Find where the given text appears and provide that cell's center as [X, Y] coordinate. 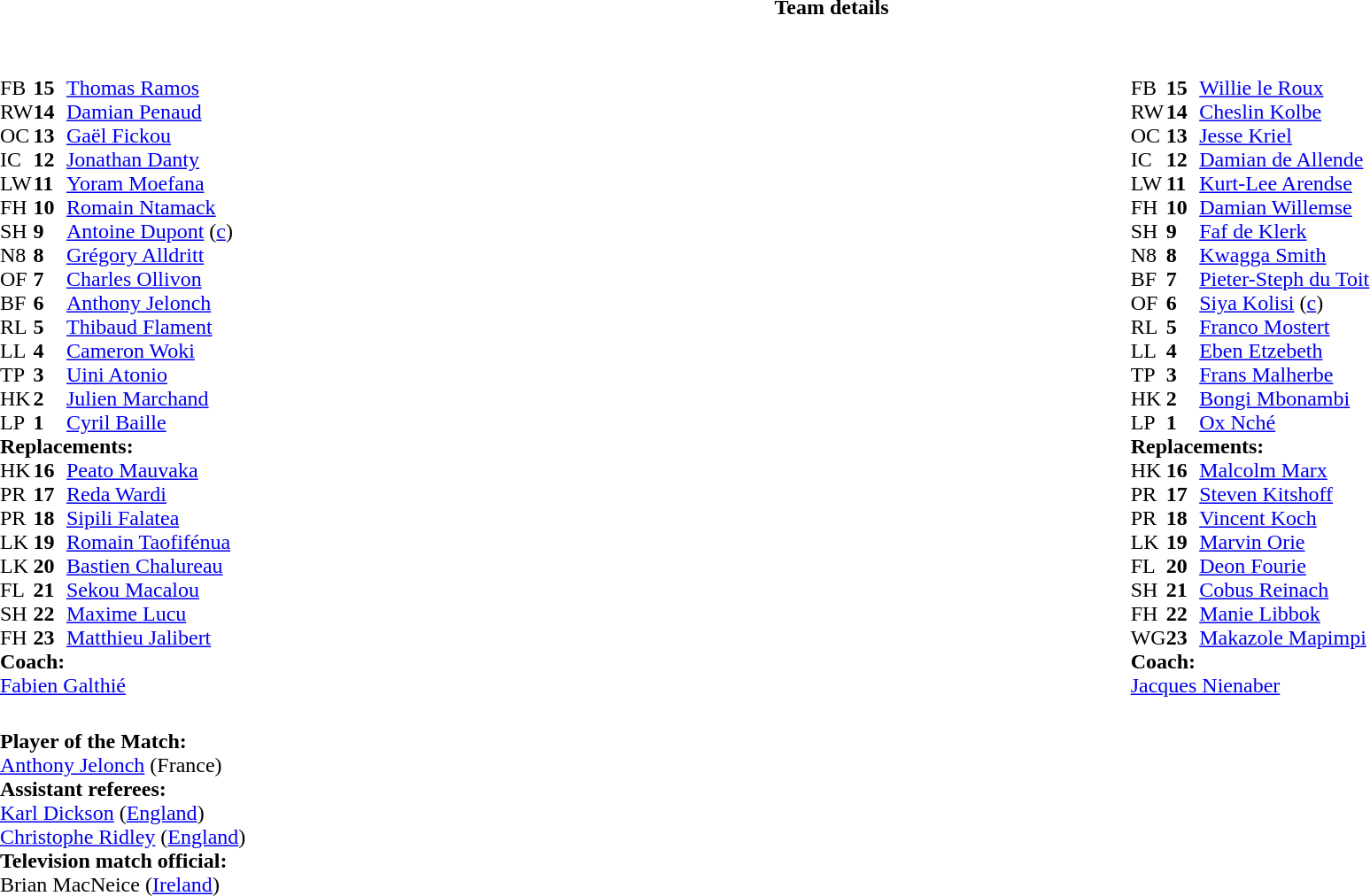
Sekou Macalou [150, 590]
Ox Nché [1284, 423]
Siya Kolisi (c) [1284, 303]
Cheslin Kolbe [1284, 112]
Maxime Lucu [150, 614]
Cyril Baille [150, 423]
Yoram Moefana [150, 184]
Charles Ollivon [150, 280]
Romain Ntamack [150, 207]
Makazole Mapimpi [1284, 637]
Franco Mostert [1284, 328]
Vincent Koch [1284, 519]
Marvin Orie [1284, 542]
WG [1149, 637]
Gaël Fickou [150, 136]
Bongi Mbonambi [1284, 398]
Damian Willemse [1284, 207]
Eben Etzebeth [1284, 351]
Cobus Reinach [1284, 590]
Jacques Nienaber [1250, 685]
Bastien Chalureau [150, 567]
Jesse Kriel [1284, 136]
Kurt-Lee Arendse [1284, 184]
Romain Taofifénua [150, 542]
Reda Wardi [150, 494]
Jonathan Danty [150, 159]
Malcolm Marx [1284, 471]
Damian Penaud [150, 112]
Manie Libbok [1284, 614]
Uini Atonio [150, 375]
Anthony Jelonch [150, 303]
Willie le Roux [1284, 89]
Thomas Ramos [150, 89]
Kwagga Smith [1284, 255]
Sipili Falatea [150, 519]
Antoine Dupont (c) [150, 232]
Fabien Galthié [117, 685]
Grégory Alldritt [150, 255]
Steven Kitshoff [1284, 494]
Julien Marchand [150, 398]
Matthieu Jalibert [150, 637]
Frans Malherbe [1284, 375]
Pieter-Steph du Toit [1284, 280]
Cameron Woki [150, 351]
Deon Fourie [1284, 567]
Peato Mauvaka [150, 471]
Thibaud Flament [150, 328]
Faf de Klerk [1284, 232]
Damian de Allende [1284, 159]
